Provide the [X, Y] coordinate of the cell's center where the given text is located.  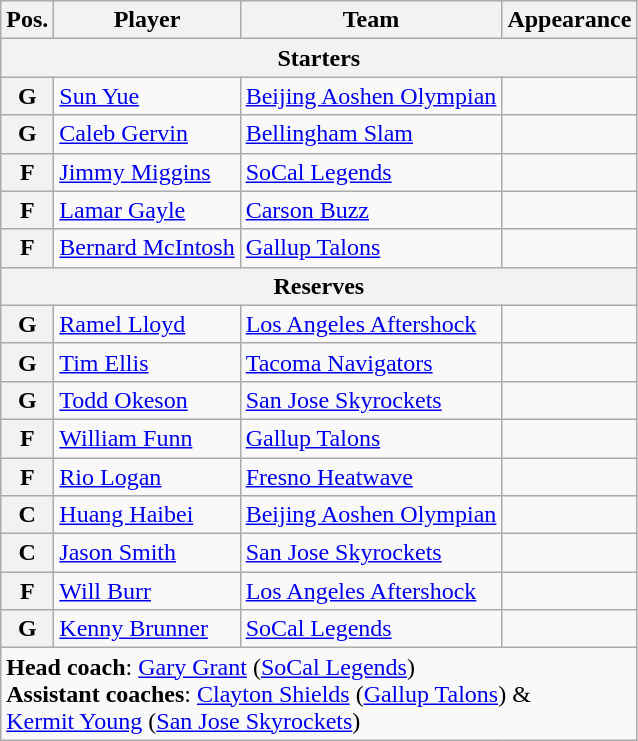
William Funn [147, 438]
Todd Okeson [147, 400]
Appearance [570, 20]
Carson Buzz [371, 210]
Starters [319, 58]
Reserves [319, 286]
Will Burr [147, 591]
Kenny Brunner [147, 629]
Huang Haibei [147, 515]
Ramel Lloyd [147, 324]
Player [147, 20]
Caleb Gervin [147, 134]
Team [371, 20]
Fresno Heatwave [371, 477]
Pos. [28, 20]
Bernard McIntosh [147, 248]
Sun Yue [147, 96]
Bellingham Slam [371, 134]
Lamar Gayle [147, 210]
Tim Ellis [147, 362]
Jimmy Miggins [147, 172]
Rio Logan [147, 477]
Tacoma Navigators [371, 362]
Jason Smith [147, 553]
Head coach: Gary Grant (SoCal Legends) Assistant coaches: Clayton Shields (Gallup Talons) & Kermit Young (San Jose Skyrockets) [319, 694]
